Capture the cell that displays the provided text and extract its [X, Y] central coordinate. 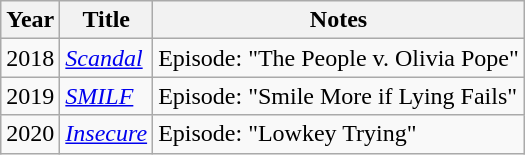
Scandal [106, 58]
2018 [30, 58]
Year [30, 20]
Episode: "Lowkey Trying" [339, 134]
Episode: "The People v. Olivia Pope" [339, 58]
2019 [30, 96]
SMILF [106, 96]
Title [106, 20]
Episode: "Smile More if Lying Fails" [339, 96]
Insecure [106, 134]
Notes [339, 20]
2020 [30, 134]
